From the cell containing the given text, extract its center point as (X, Y) coordinate. 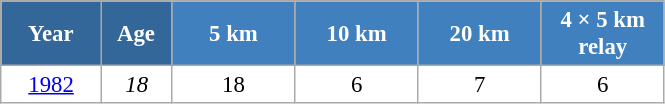
10 km (356, 34)
4 × 5 km relay (602, 34)
1982 (52, 85)
Age (136, 34)
20 km (480, 34)
7 (480, 85)
5 km (234, 34)
Year (52, 34)
